Output the [X, Y] coordinate of the center of the cell containing the given text.  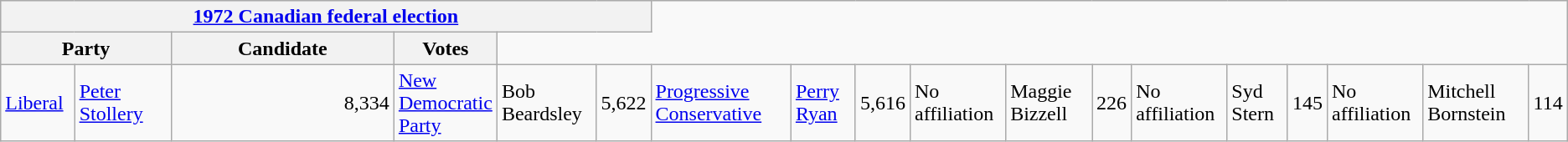
Maggie Bizzell [1049, 103]
8,334 [282, 103]
Mitchell Bornstein [1476, 103]
5,622 [623, 103]
Party [86, 48]
226 [1112, 103]
145 [1307, 103]
1972 Canadian federal election [326, 17]
114 [1548, 103]
5,616 [883, 103]
Peter Stollery [122, 103]
Bob Beardsley [546, 103]
Votes [446, 48]
Perry Ryan [823, 103]
Liberal [38, 103]
Progressive Conservative [720, 103]
Syd Stern [1258, 103]
New Democratic Party [446, 103]
Candidate [282, 48]
